Find where the given text appears and provide that cell's center as (X, Y) coordinate. 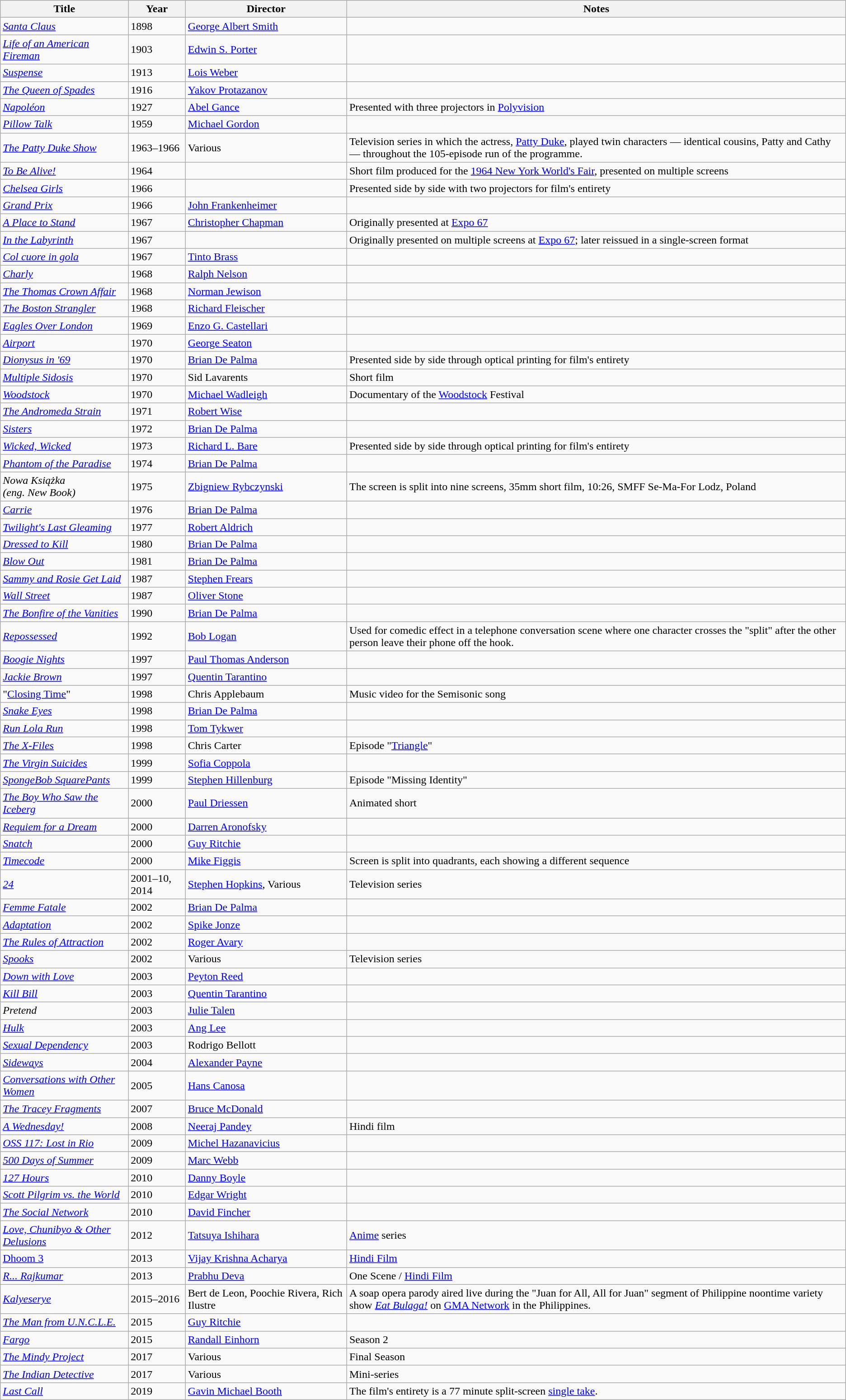
One Scene / Hindi Film (596, 1276)
Airport (64, 343)
The Tracey Fragments (64, 1109)
Woodstock (64, 394)
The Queen of Spades (64, 90)
The Bonfire of the Vanities (64, 613)
Screen is split into quadrants, each showing a different sequence (596, 861)
Michel Hazanavicius (266, 1143)
Adaptation (64, 925)
Napoléon (64, 107)
The Rules of Attraction (64, 942)
The Indian Detective (64, 1374)
Pretend (64, 1011)
Originally presented on multiple screens at Expo 67; later reissued in a single-screen format (596, 240)
Love, Chunibyo & Other Delusions (64, 1235)
Spike Jonze (266, 925)
Roger Avary (266, 942)
Edgar Wright (266, 1195)
Sexual Dependency (64, 1045)
The Mindy Project (64, 1357)
Fargo (64, 1339)
Marc Webb (266, 1161)
The Man from U.N.C.L.E. (64, 1322)
Sofia Coppola (266, 763)
Bert de Leon, Poochie Rivera, Rich Ilustre (266, 1299)
Richard Fleischer (266, 309)
2015–2016 (157, 1299)
Tinto Brass (266, 257)
Nowa Książka(eng. New Book) (64, 486)
1971 (157, 412)
1975 (157, 486)
Mini-series (596, 1374)
Hans Canosa (266, 1085)
The X-Files (64, 745)
1992 (157, 636)
1959 (157, 124)
Episode "Triangle" (596, 745)
A Place to Stand (64, 222)
Carrie (64, 510)
2008 (157, 1126)
Vijay Krishna Acharya (266, 1259)
Phantom of the Paradise (64, 463)
Wicked, Wicked (64, 446)
Kalyeserye (64, 1299)
Randall Einhorn (266, 1339)
Final Season (596, 1357)
Animated short (596, 803)
Down with Love (64, 976)
Run Lola Run (64, 728)
Rodrigo Bellott (266, 1045)
Music video for the Semisonic song (596, 694)
The film's entirety is a 77 minute split-screen single take. (596, 1391)
Charly (64, 274)
Bruce McDonald (266, 1109)
Lois Weber (266, 73)
R... Rajkumar (64, 1276)
Requiem for a Dream (64, 826)
George Albert Smith (266, 26)
Norman Jewison (266, 291)
Sammy and Rosie Get Laid (64, 579)
Yakov Protazanov (266, 90)
Suspense (64, 73)
The Social Network (64, 1212)
The Patty Duke Show (64, 147)
Blow Out (64, 562)
John Frankenheimer (266, 205)
Chris Applebaum (266, 694)
Boogie Nights (64, 660)
2007 (157, 1109)
1903 (157, 50)
Year (157, 9)
Documentary of the Woodstock Festival (596, 394)
Michael Wadleigh (266, 394)
Chris Carter (266, 745)
Kill Bill (64, 993)
127 Hours (64, 1178)
1973 (157, 446)
The Boy Who Saw the Iceberg (64, 803)
1980 (157, 544)
Episode "Missing Identity" (596, 780)
Pillow Talk (64, 124)
Conversations with Other Women (64, 1085)
"Closing Time" (64, 694)
Prabhu Deva (266, 1276)
1964 (157, 171)
Edwin S. Porter (266, 50)
Season 2 (596, 1339)
Grand Prix (64, 205)
Director (266, 9)
Alexander Payne (266, 1062)
24 (64, 885)
Robert Aldrich (266, 527)
Zbigniew Rybczynski (266, 486)
Bob Logan (266, 636)
Stephen Hillenburg (266, 780)
Spooks (64, 959)
Title (64, 9)
Peyton Reed (266, 976)
Short film produced for the 1964 New York World's Fair, presented on multiple screens (596, 171)
OSS 117: Lost in Rio (64, 1143)
Paul Thomas Anderson (266, 660)
Chelsea Girls (64, 188)
Richard L. Bare (266, 446)
David Fincher (266, 1212)
2004 (157, 1062)
The Boston Strangler (64, 309)
1927 (157, 107)
In the Labyrinth (64, 240)
Darren Aronofsky (266, 826)
The Andromeda Strain (64, 412)
Enzo G. Castellari (266, 326)
Sid Lavarents (266, 377)
1898 (157, 26)
Abel Gance (266, 107)
Dhoom 3 (64, 1259)
Hindi Film (596, 1259)
2012 (157, 1235)
Jackie Brown (64, 677)
A Wednesday! (64, 1126)
Mike Figgis (266, 861)
Julie Talen (266, 1011)
1913 (157, 73)
George Seaton (266, 343)
Hindi film (596, 1126)
Eagles Over London (64, 326)
1981 (157, 562)
2005 (157, 1085)
Tom Tykwer (266, 728)
Paul Driessen (266, 803)
1990 (157, 613)
Snake Eyes (64, 711)
The Thomas Crown Affair (64, 291)
Presented side by side with two projectors for film's entirety (596, 188)
Snatch (64, 844)
The Virgin Suicides (64, 763)
Neeraj Pandey (266, 1126)
Hulk (64, 1028)
Anime series (596, 1235)
1963–1966 (157, 147)
SpongeBob SquarePants (64, 780)
Oliver Stone (266, 596)
Dressed to Kill (64, 544)
1969 (157, 326)
Repossessed (64, 636)
To Be Alive! (64, 171)
2001–10, 2014 (157, 885)
Tatsuya Ishihara (266, 1235)
Ralph Nelson (266, 274)
Stephen Hopkins, Various (266, 885)
Christopher Chapman (266, 222)
1972 (157, 429)
Short film (596, 377)
Timecode (64, 861)
Wall Street (64, 596)
500 Days of Summer (64, 1161)
2019 (157, 1391)
Col cuore in gola (64, 257)
Ang Lee (266, 1028)
Sisters (64, 429)
Dionysus in '69 (64, 360)
Femme Fatale (64, 908)
Stephen Frears (266, 579)
Life of an American Fireman (64, 50)
Presented with three projectors in Polyvision (596, 107)
Michael Gordon (266, 124)
Notes (596, 9)
Gavin Michael Booth (266, 1391)
Last Call (64, 1391)
Originally presented at Expo 67 (596, 222)
Santa Claus (64, 26)
Multiple Sidosis (64, 377)
1916 (157, 90)
Danny Boyle (266, 1178)
The screen is split into nine screens, 35mm short film, 10:26, SMFF Se-Ma-For Lodz, Poland (596, 486)
1976 (157, 510)
Scott Pilgrim vs. the World (64, 1195)
Robert Wise (266, 412)
Sideways (64, 1062)
Twilight's Last Gleaming (64, 527)
1977 (157, 527)
1974 (157, 463)
